Locate the cell with the specified text and output its [X, Y] center coordinate. 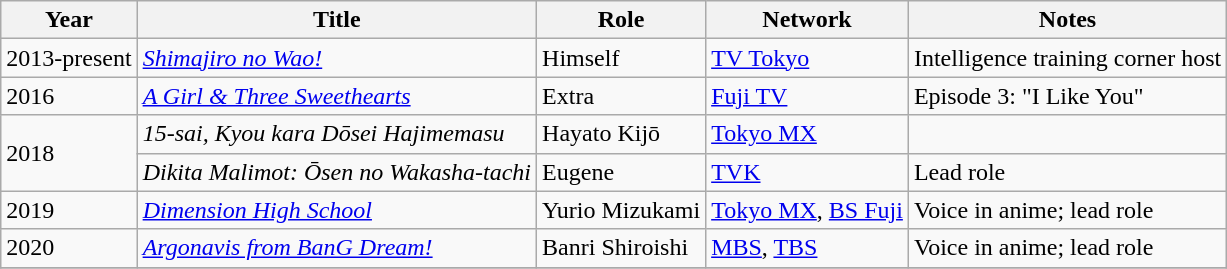
Tokyo MX [808, 134]
Yurio Mizukami [622, 210]
Argonavis from BanG Dream! [336, 248]
TVK [808, 172]
2019 [69, 210]
MBS, TBS [808, 248]
Dikita Malimot: Ōsen no Wakasha-tachi [336, 172]
Fuji TV [808, 96]
Eugene [622, 172]
Notes [1067, 20]
Dimension High School [336, 210]
Banri Shiroishi [622, 248]
A Girl & Three Sweethearts [336, 96]
Lead role [1067, 172]
Year [69, 20]
Role [622, 20]
2018 [69, 153]
15-sai, Kyou kara Dōsei Hajimemasu [336, 134]
Hayato Kijō [622, 134]
Network [808, 20]
Tokyo MX, BS Fuji [808, 210]
Title [336, 20]
Shimajiro no Wao! [336, 58]
Extra [622, 96]
Episode 3: "I Like You" [1067, 96]
2016 [69, 96]
2013-present [69, 58]
Intelligence training corner host [1067, 58]
2020 [69, 248]
Himself [622, 58]
TV Tokyo [808, 58]
